Detect which cell encompasses the target text, then output its [X, Y] center coordinate. 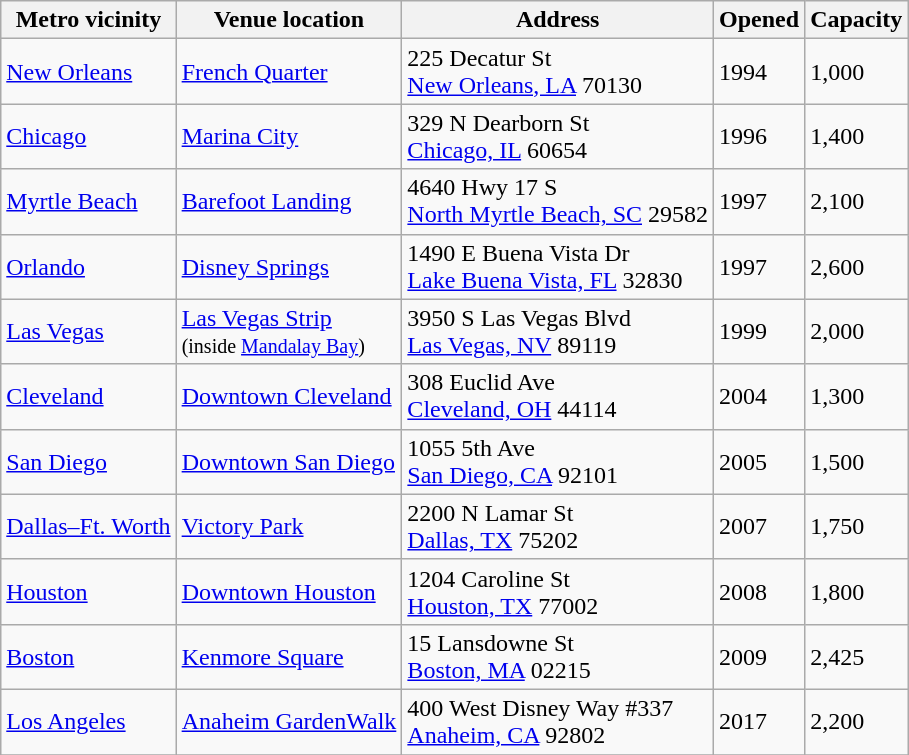
2,425 [856, 656]
4640 Hwy 17 SNorth Myrtle Beach, SC 29582 [558, 202]
Dallas–Ft. Worth [88, 526]
1490 E Buena Vista DrLake Buena Vista, FL 32830 [558, 266]
15 Lansdowne StBoston, MA 02215 [558, 656]
2004 [760, 396]
Metro vicinity [88, 20]
1,500 [856, 462]
Disney Springs [289, 266]
1,000 [856, 72]
3950 S Las Vegas BlvdLas Vegas, NV 89119 [558, 332]
1055 5th AveSan Diego, CA 92101 [558, 462]
2,000 [856, 332]
308 Euclid AveCleveland, OH 44114 [558, 396]
2,600 [856, 266]
Opened [760, 20]
San Diego [88, 462]
Downtown Cleveland [289, 396]
2008 [760, 592]
Las Vegas Strip(inside Mandalay Bay) [289, 332]
1,750 [856, 526]
2,100 [856, 202]
Downtown Houston [289, 592]
1996 [760, 136]
1994 [760, 72]
Boston [88, 656]
225 Decatur StNew Orleans, LA 70130 [558, 72]
2200 N Lamar StDallas, TX 75202 [558, 526]
2009 [760, 656]
Chicago [88, 136]
2005 [760, 462]
1204 Caroline StHouston, TX 77002 [558, 592]
New Orleans [88, 72]
1999 [760, 332]
Los Angeles [88, 722]
1,400 [856, 136]
1,800 [856, 592]
Downtown San Diego [289, 462]
2017 [760, 722]
400 West Disney Way #337Anaheim, CA 92802 [558, 722]
French Quarter [289, 72]
Kenmore Square [289, 656]
Barefoot Landing [289, 202]
Myrtle Beach [88, 202]
329 N Dearborn StChicago, IL 60654 [558, 136]
Orlando [88, 266]
Victory Park [289, 526]
1,300 [856, 396]
Cleveland [88, 396]
2,200 [856, 722]
2007 [760, 526]
Venue location [289, 20]
Marina City [289, 136]
Anaheim GardenWalk [289, 722]
Houston [88, 592]
Capacity [856, 20]
Address [558, 20]
Las Vegas [88, 332]
